Output the [X, Y] coordinate of the center of the cell containing the given text.  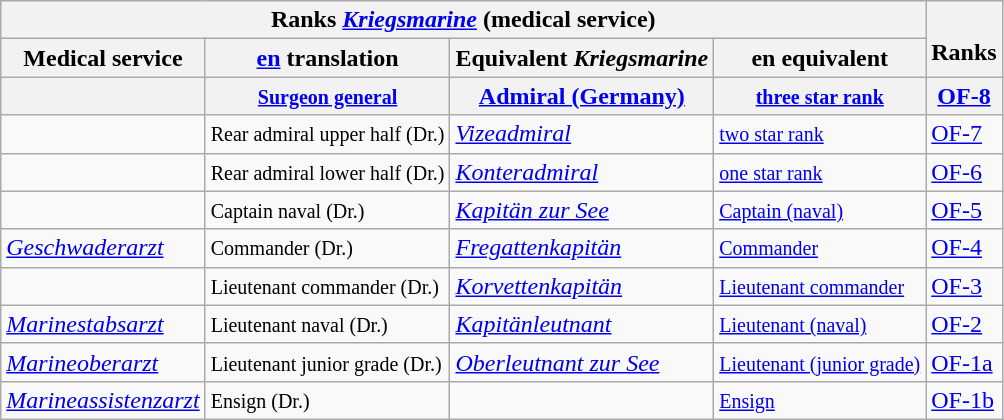
en equivalent [820, 58]
Ranks Kriegsmarine (medical service) [464, 20]
Lieutenant naval (Dr.) [328, 324]
Lieutenant (junior grade) [820, 362]
OF-3 [964, 286]
OF-7 [964, 134]
Lieutenant commander [820, 286]
Vizeadmiral [582, 134]
OF-6 [964, 172]
Kapitänleutnant [582, 324]
Admiral (Germany) [582, 96]
one star rank [820, 172]
three star rank [820, 96]
Lieutenant commander (Dr.) [328, 286]
Rear admiral upper half (Dr.) [328, 134]
Konteradmiral [582, 172]
Surgeon general [328, 96]
Commander (Dr.) [328, 248]
Korvettenkapitän [582, 286]
en translation [328, 58]
Marineassistenzarzt [103, 400]
Ensign (Dr.) [328, 400]
two star rank [820, 134]
Lieutenant junior grade (Dr.) [328, 362]
Medical service [103, 58]
Commander [820, 248]
Lieutenant (naval) [820, 324]
Kapitän zur See [582, 210]
Rear admiral lower half (Dr.) [328, 172]
Captain naval (Dr.) [328, 210]
Marineoberarzt [103, 362]
Equivalent Kriegsmarine [582, 58]
OF-2 [964, 324]
OF-1a [964, 362]
OF-4 [964, 248]
OF-8 [964, 96]
Fregattenkapitän [582, 248]
Geschwaderarzt [103, 248]
OF-5 [964, 210]
Oberleutnant zur See [582, 362]
OF-1b [964, 400]
Captain (naval) [820, 210]
Ensign [820, 400]
Marinestabsarzt [103, 324]
Ranks [964, 39]
